Scan for the cell matching the given text and deliver its (X, Y) coordinate at center. 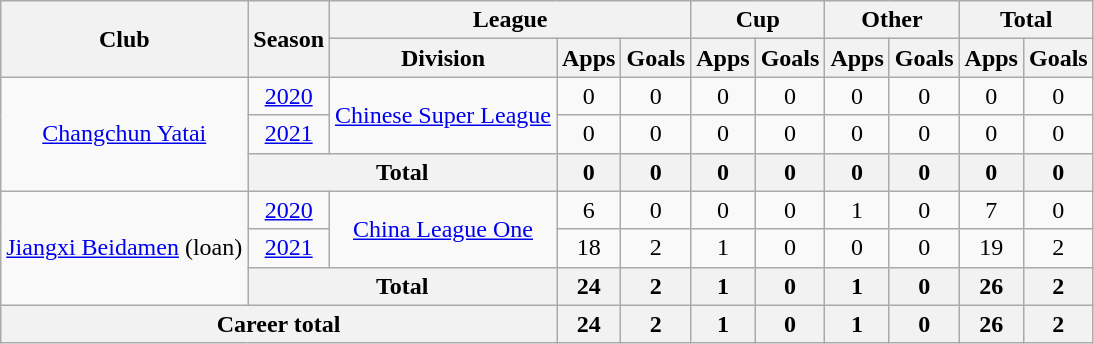
18 (588, 248)
Jiangxi Beidamen (loan) (124, 248)
7 (991, 210)
China League One (444, 229)
6 (588, 210)
Division (444, 58)
Club (124, 39)
Chinese Super League (444, 115)
19 (991, 248)
Other (892, 20)
Cup (758, 20)
Changchun Yatai (124, 134)
League (510, 20)
Career total (279, 324)
Season (289, 39)
